Search for the cell housing the specified text and yield its (X, Y) center coordinate. 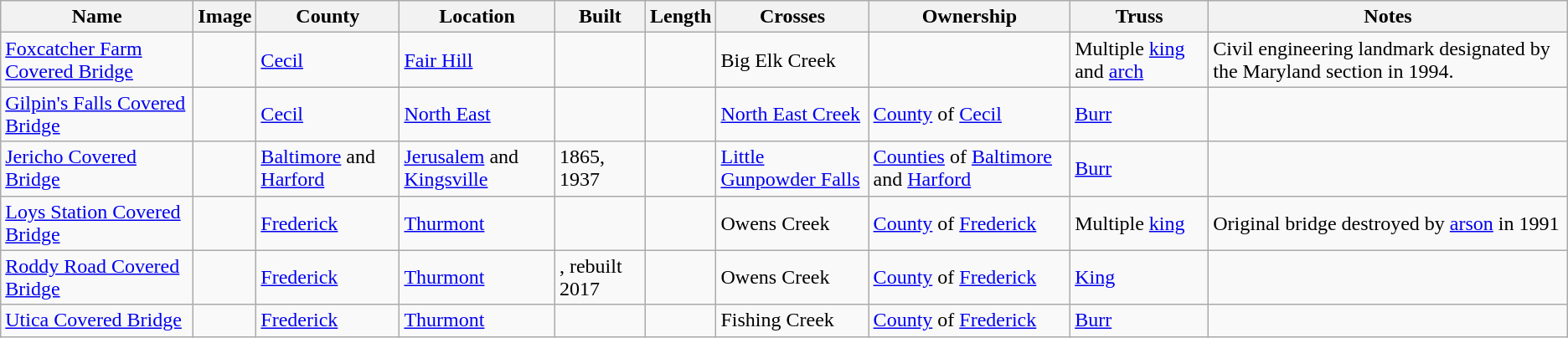
Baltimore and Harford (328, 169)
Name (97, 17)
Original bridge destroyed by arson in 1991 (1389, 223)
Jericho Covered Bridge (97, 169)
Notes (1389, 17)
North East (477, 114)
1865, 1937 (600, 169)
County (328, 17)
Loys Station Covered Bridge (97, 223)
Built (600, 17)
Location (477, 17)
Utica Covered Bridge (97, 320)
King (1139, 278)
Counties of Baltimore and Harford (970, 169)
Fair Hill (477, 60)
Multiple king (1139, 223)
Jerusalem and Kingsville (477, 169)
Fishing Creek (792, 320)
County of Cecil (970, 114)
Multiple king and arch (1139, 60)
Big Elk Creek (792, 60)
Civil engineering landmark designated by the Maryland section in 1994. (1389, 60)
Truss (1139, 17)
Crosses (792, 17)
Length (681, 17)
Little Gunpowder Falls (792, 169)
, rebuilt 2017 (600, 278)
Gilpin's Falls Covered Bridge (97, 114)
Roddy Road Covered Bridge (97, 278)
Foxcatcher Farm Covered Bridge (97, 60)
Ownership (970, 17)
Image (224, 17)
North East Creek (792, 114)
